Determine the (x, y) coordinate at the center of the cell enclosing the given text.  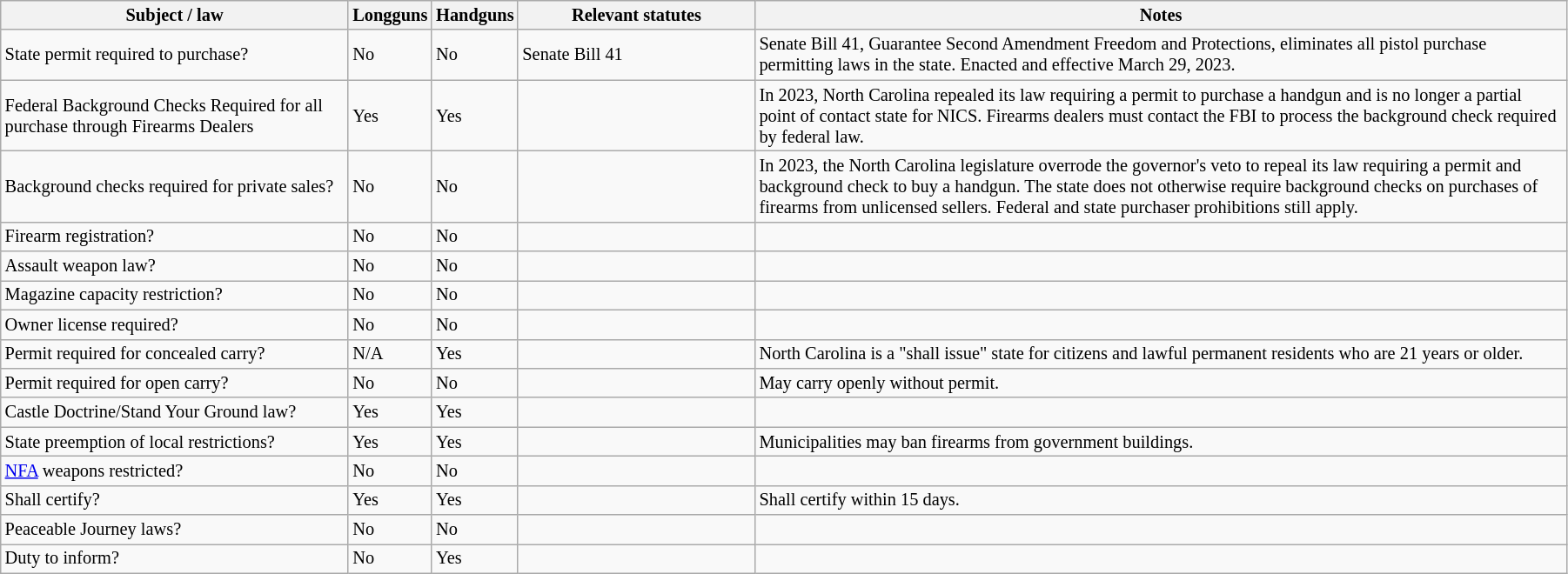
State permit required to purchase? (175, 55)
Shall certify within 15 days. (1161, 500)
Permit required for open carry? (175, 383)
Duty to inform? (175, 558)
Notes (1161, 15)
Relevant statutes (636, 15)
Permit required for concealed carry? (175, 354)
NFA weapons restricted? (175, 471)
Assault weapon law? (175, 266)
Firearm registration? (175, 237)
Castle Doctrine/Stand Your Ground law? (175, 412)
Owner license required? (175, 324)
Subject / law (175, 15)
Handguns (475, 15)
Senate Bill 41 (636, 55)
North Carolina is a "shall issue" state for citizens and lawful permanent residents who are 21 years or older. (1161, 354)
Background checks required for private sales? (175, 186)
N/A (390, 354)
May carry openly without permit. (1161, 383)
Peaceable Journey laws? (175, 530)
Municipalities may ban firearms from government buildings. (1161, 442)
Magazine capacity restriction? (175, 295)
State preemption of local restrictions? (175, 442)
Shall certify? (175, 500)
Federal Background Checks Required for all purchase through Firearms Dealers (175, 116)
Longguns (390, 15)
